Search for the cell housing the specified text and yield its [x, y] center coordinate. 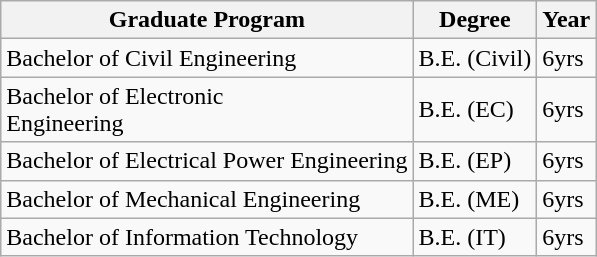
Bachelor of Mechanical Engineering [207, 199]
B.E. (EP) [475, 161]
Bachelor of Civil Engineering [207, 58]
B.E. (EC) [475, 110]
B.E. (IT) [475, 237]
Graduate Program [207, 20]
Year [566, 20]
B.E. (ME) [475, 199]
Degree [475, 20]
Bachelor of Information Technology [207, 237]
B.E. (Civil) [475, 58]
Bachelor of Electrical Power Engineering [207, 161]
Bachelor of ElectronicEngineering [207, 110]
